For the text-containing cell, return its midpoint in (X, Y) coordinate format. 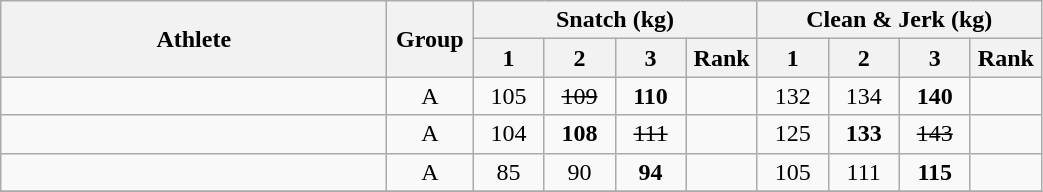
134 (864, 96)
140 (934, 96)
108 (580, 134)
90 (580, 172)
Clean & Jerk (kg) (899, 20)
104 (508, 134)
132 (792, 96)
Snatch (kg) (615, 20)
115 (934, 172)
109 (580, 96)
125 (792, 134)
Group (430, 39)
133 (864, 134)
143 (934, 134)
110 (650, 96)
94 (650, 172)
85 (508, 172)
Athlete (194, 39)
